Output the [x, y] coordinate of the center of the cell containing the given text.  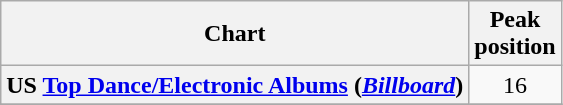
Chart [235, 34]
16 [515, 85]
Peakposition [515, 34]
US Top Dance/Electronic Albums (Billboard) [235, 85]
